For the text-containing cell, return its midpoint in [x, y] coordinate format. 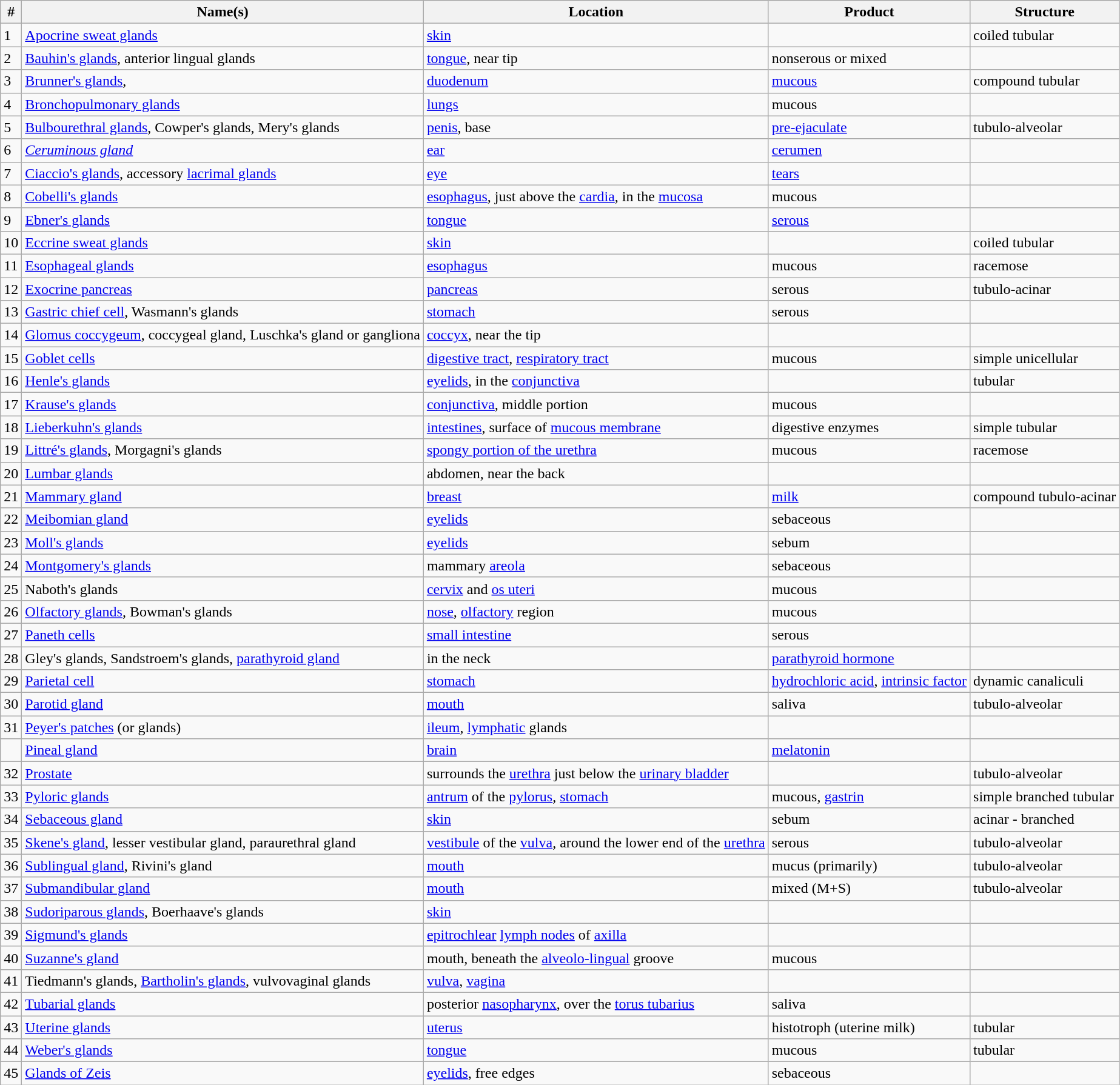
28 [11, 658]
Exocrine pancreas [223, 289]
in the neck [595, 658]
tongue, near tip [595, 58]
43 [11, 1027]
cervix and os uteri [595, 589]
44 [11, 1050]
39 [11, 935]
Lieberkuhn's glands [223, 427]
18 [11, 427]
intestines, surface of mucous membrane [595, 427]
9 [11, 219]
Moll's glands [223, 542]
acinar - branched [1045, 820]
vestibule of the vulva, around the lower end of the urethra [595, 843]
mammary areola [595, 566]
Product [869, 12]
melatonin [869, 750]
vulva, vagina [595, 981]
penis, base [595, 127]
Apocrine sweat glands [223, 35]
histotroph (uterine milk) [869, 1027]
nonserous or mixed [869, 58]
6 [11, 150]
conjunctiva, middle portion [595, 404]
spongy portion of the urethra [595, 450]
Structure [1045, 12]
Gley's glands, Sandstroem's glands, parathyroid gland [223, 658]
simple tubular [1045, 427]
Gastric chief cell, Wasmann's glands [223, 312]
mixed (M+S) [869, 889]
45 [11, 1073]
Weber's glands [223, 1050]
Meibomian gland [223, 519]
brain [595, 750]
small intestine [595, 635]
abdomen, near the back [595, 473]
pancreas [595, 289]
15 [11, 358]
26 [11, 612]
eyelids, free edges [595, 1073]
33 [11, 796]
mouth, beneath the alveolo-lingual groove [595, 958]
duodenum [595, 81]
coccyx, near the tip [595, 335]
40 [11, 958]
Mammary gland [223, 496]
17 [11, 404]
Paneth cells [223, 635]
20 [11, 473]
Uterine glands [223, 1027]
nose, olfactory region [595, 612]
27 [11, 635]
19 [11, 450]
Location [595, 12]
Tubarial glands [223, 1004]
compound tubulo-acinar [1045, 496]
Sigmund's glands [223, 935]
milk [869, 496]
14 [11, 335]
Skene's gland, lesser vestibular gland, paraurethral gland [223, 843]
Ciaccio's glands, accessory lacrimal glands [223, 173]
Name(s) [223, 12]
Lumbar glands [223, 473]
# [11, 12]
lungs [595, 104]
epitrochlear lymph nodes of axilla [595, 935]
8 [11, 196]
Ceruminous gland [223, 150]
eye [595, 173]
Sudoriparous glands, Boerhaave's glands [223, 912]
tubulo-acinar [1045, 289]
Sublingual gland, Rivini's gland [223, 866]
Sebaceous gland [223, 820]
31 [11, 727]
ear [595, 150]
35 [11, 843]
10 [11, 242]
30 [11, 704]
Esophageal glands [223, 265]
pre-ejaculate [869, 127]
Pineal gland [223, 750]
1 [11, 35]
surrounds the urethra just below the urinary bladder [595, 773]
Tiedmann's glands, Bartholin's glands, vulvovaginal glands [223, 981]
Naboth's glands [223, 589]
Littré's glands, Morgagni's glands [223, 450]
Eccrine sweat glands [223, 242]
uterus [595, 1027]
25 [11, 589]
mucus (primarily) [869, 866]
41 [11, 981]
simple branched tubular [1045, 796]
Cobelli's glands [223, 196]
38 [11, 912]
Pyloric glands [223, 796]
Bauhin's glands, anterior lingual glands [223, 58]
5 [11, 127]
16 [11, 381]
dynamic canaliculi [1045, 681]
posterior nasopharynx, over the torus tubarius [595, 1004]
42 [11, 1004]
13 [11, 312]
Suzanne's gland [223, 958]
Bronchopulmonary glands [223, 104]
compound tubular [1045, 81]
21 [11, 496]
3 [11, 81]
eyelids, in the conjunctiva [595, 381]
Prostate [223, 773]
esophagus, just above the cardia, in the mucosa [595, 196]
24 [11, 566]
digestive enzymes [869, 427]
36 [11, 866]
Krause's glands [223, 404]
hydrochloric acid, intrinsic factor [869, 681]
12 [11, 289]
mucous, gastrin [869, 796]
Ebner's glands [223, 219]
Submandibular gland [223, 889]
Peyer's patches (or glands) [223, 727]
ileum, lymphatic glands [595, 727]
2 [11, 58]
34 [11, 820]
Glands of Zeis [223, 1073]
Brunner's glands, [223, 81]
esophagus [595, 265]
22 [11, 519]
32 [11, 773]
4 [11, 104]
Montgomery's glands [223, 566]
Glomus coccygeum, coccygeal gland, Luschka's gland or gangliona [223, 335]
Parietal cell [223, 681]
23 [11, 542]
parathyroid hormone [869, 658]
simple unicellular [1045, 358]
tears [869, 173]
breast [595, 496]
29 [11, 681]
Henle's glands [223, 381]
Bulbourethral glands, Cowper's glands, Mery's glands [223, 127]
Parotid gland [223, 704]
antrum of the pylorus, stomach [595, 796]
11 [11, 265]
cerumen [869, 150]
37 [11, 889]
Olfactory glands, Bowman's glands [223, 612]
digestive tract, respiratory tract [595, 358]
7 [11, 173]
Goblet cells [223, 358]
